Return the [x, y] coordinate for the center point of the cell that contains the specified text.  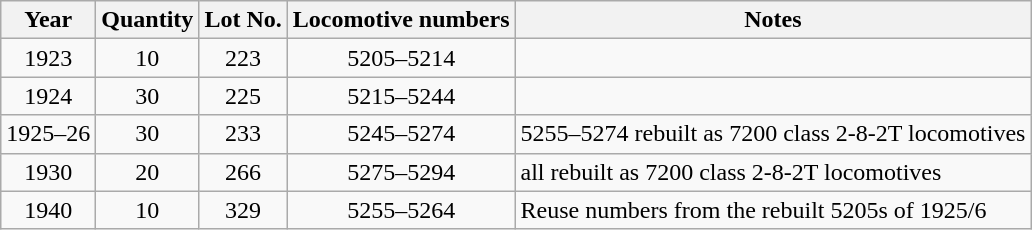
1924 [48, 96]
1923 [48, 58]
5255–5274 rebuilt as 7200 class 2-8-2T locomotives [773, 134]
Year [48, 20]
Reuse numbers from the rebuilt 5205s of 1925/6 [773, 210]
5215–5244 [401, 96]
all rebuilt as 7200 class 2-8-2T locomotives [773, 172]
5255–5264 [401, 210]
266 [243, 172]
223 [243, 58]
Lot No. [243, 20]
5275–5294 [401, 172]
Notes [773, 20]
5245–5274 [401, 134]
5205–5214 [401, 58]
1930 [48, 172]
329 [243, 210]
1925–26 [48, 134]
Locomotive numbers [401, 20]
Quantity [148, 20]
1940 [48, 210]
225 [243, 96]
20 [148, 172]
233 [243, 134]
